Search for the cell housing the specified text and yield its [x, y] center coordinate. 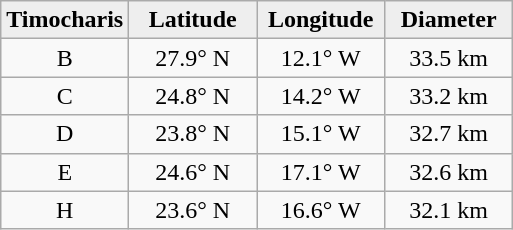
12.1° W [321, 58]
14.2° W [321, 96]
Diameter [449, 20]
D [65, 134]
32.7 km [449, 134]
B [65, 58]
32.1 km [449, 210]
E [65, 172]
27.9° N [193, 58]
Latitude [193, 20]
H [65, 210]
15.1° W [321, 134]
16.6° W [321, 210]
C [65, 96]
Longitude [321, 20]
32.6 km [449, 172]
24.8° N [193, 96]
23.6° N [193, 210]
23.8° N [193, 134]
Timocharis [65, 20]
33.5 km [449, 58]
24.6° N [193, 172]
17.1° W [321, 172]
33.2 km [449, 96]
